Identify which cell holds the provided text, then report its [x, y] central coordinate. 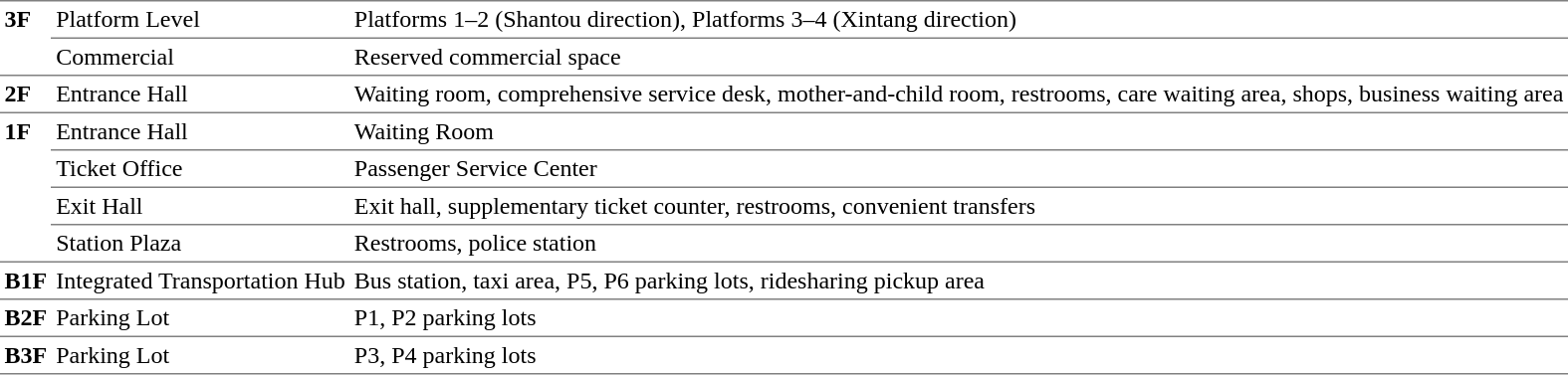
P3, P4 parking lots [959, 356]
2F [26, 94]
P1, P2 parking lots [959, 319]
3F [26, 38]
Restrooms, police station [959, 244]
Integrated Transportation Hub [201, 281]
Waiting Room [959, 132]
Exit Hall [201, 207]
Commercial [201, 58]
B3F [26, 356]
Waiting room, comprehensive service desk, mother-and-child room, restrooms, care waiting area, shops, business waiting area [959, 94]
Passenger Service Center [959, 170]
Reserved commercial space [959, 58]
Exit hall, supplementary ticket counter, restrooms, convenient transfers [959, 207]
Station Plaza [201, 244]
Platforms 1–2 (Shantou direction), Platforms 3–4 (Xintang direction) [959, 20]
B2F [26, 319]
1F [26, 188]
Ticket Office [201, 170]
B1F [26, 281]
Bus station, taxi area, P5, P6 parking lots, ridesharing pickup area [959, 281]
Platform Level [201, 20]
